Return the (X, Y) coordinate for the center point of the cell that contains the specified text.  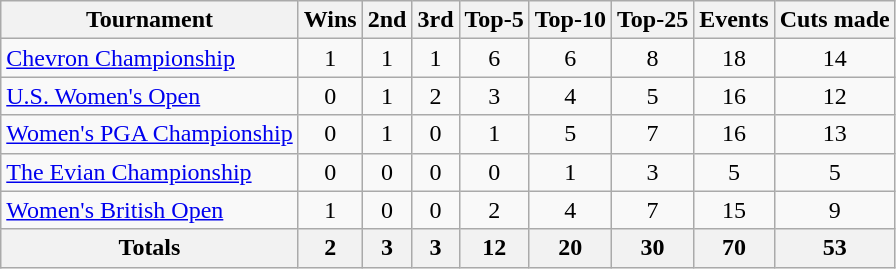
Wins (330, 20)
9 (834, 210)
Tournament (150, 20)
18 (734, 58)
8 (652, 58)
Top-5 (494, 20)
13 (834, 134)
Totals (150, 248)
15 (734, 210)
70 (734, 248)
Women's PGA Championship (150, 134)
30 (652, 248)
20 (570, 248)
The Evian Championship (150, 172)
14 (834, 58)
3rd (436, 20)
53 (834, 248)
Top-25 (652, 20)
Women's British Open (150, 210)
2nd (387, 20)
Top-10 (570, 20)
Chevron Championship (150, 58)
Events (734, 20)
U.S. Women's Open (150, 96)
Cuts made (834, 20)
